Extract the (x, y) coordinate from the center of the cell holding the provided text.  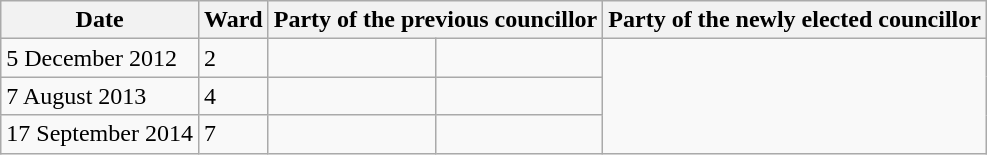
7 (233, 134)
Party of the previous councillor (436, 20)
7 August 2013 (100, 96)
Ward (233, 20)
5 December 2012 (100, 58)
4 (233, 96)
17 September 2014 (100, 134)
2 (233, 58)
Date (100, 20)
Party of the newly elected councillor (795, 20)
